Locate the cell with the specified text and output its [X, Y] center coordinate. 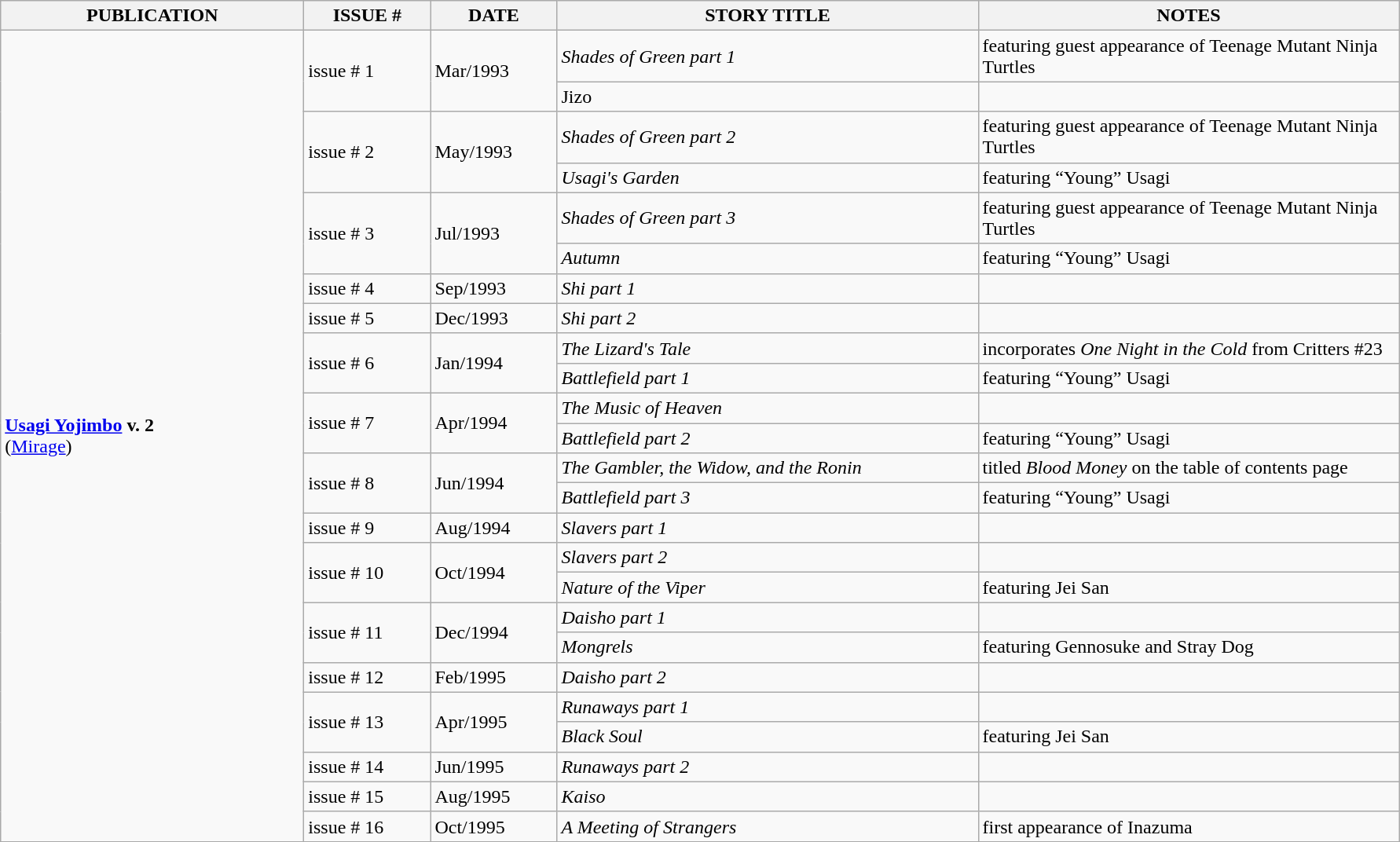
Apr/1994 [493, 423]
issue # 2 [368, 152]
Jizo [768, 97]
Battlefield part 3 [768, 498]
STORY TITLE [768, 16]
Usagi's Garden [768, 178]
Slavers part 1 [768, 528]
The Lizard's Tale [768, 348]
Kaiso [768, 796]
issue # 3 [368, 232]
featuring Gennosuke and Stray Dog [1189, 647]
Shi part 1 [768, 288]
ISSUE # [368, 16]
issue # 4 [368, 288]
Slavers part 2 [768, 558]
issue # 6 [368, 363]
incorporates One Night in the Cold from Critters #23 [1189, 348]
Black Soul [768, 737]
Oct/1994 [493, 573]
issue # 13 [368, 722]
Jul/1993 [493, 232]
Autumn [768, 258]
Shades of Green part 2 [768, 137]
Shades of Green part 3 [768, 218]
Jun/1994 [493, 483]
titled Blood Money on the table of contents page [1189, 468]
issue # 12 [368, 677]
Runaways part 2 [768, 767]
Dec/1993 [493, 318]
Mongrels [768, 647]
first appearance of Inazuma [1189, 826]
Nature of the Viper [768, 588]
Daisho part 2 [768, 677]
Feb/1995 [493, 677]
Shi part 2 [768, 318]
issue # 9 [368, 528]
issue # 14 [368, 767]
NOTES [1189, 16]
issue # 11 [368, 632]
Battlefield part 1 [768, 378]
May/1993 [493, 152]
issue # 10 [368, 573]
Sep/1993 [493, 288]
Battlefield part 2 [768, 437]
issue # 8 [368, 483]
Mar/1993 [493, 71]
Daisho part 1 [768, 617]
PUBLICATION [152, 16]
issue # 16 [368, 826]
issue # 5 [368, 318]
Dec/1994 [493, 632]
Runaways part 1 [768, 707]
The Music of Heaven [768, 408]
Aug/1995 [493, 796]
issue # 15 [368, 796]
A Meeting of Strangers [768, 826]
Aug/1994 [493, 528]
Apr/1995 [493, 722]
Shades of Green part 1 [768, 57]
issue # 1 [368, 71]
Usagi Yojimbo v. 2(Mirage) [152, 437]
Oct/1995 [493, 826]
issue # 7 [368, 423]
Jan/1994 [493, 363]
The Gambler, the Widow, and the Ronin [768, 468]
DATE [493, 16]
Jun/1995 [493, 767]
